Locate the cell with the specified text and output its [X, Y] center coordinate. 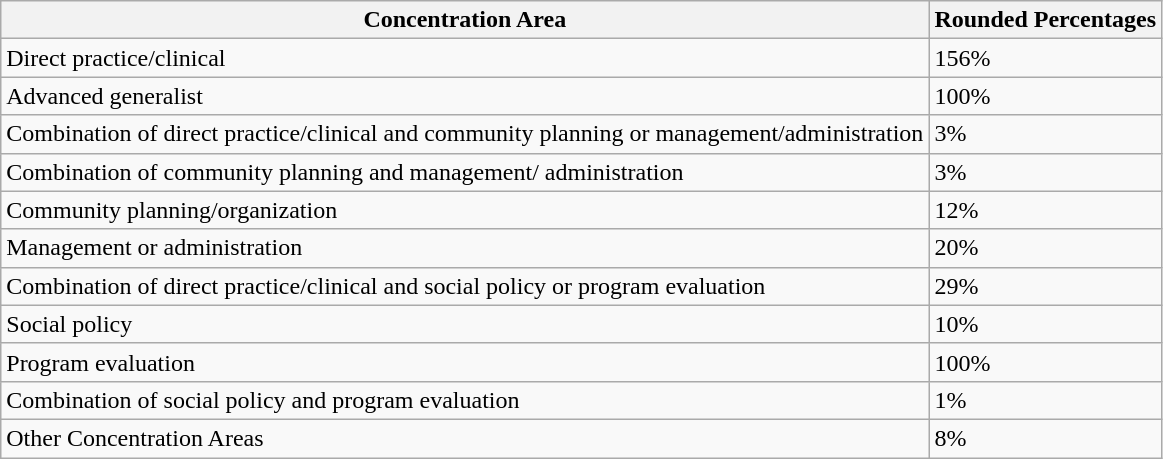
Concentration Area [465, 20]
Combination of community planning and management/ administration [465, 172]
Management or administration [465, 248]
12% [1046, 210]
Direct practice/clinical [465, 58]
Combination of direct practice/clinical and social policy or program evaluation [465, 286]
Program evaluation [465, 362]
29% [1046, 286]
Social policy [465, 324]
10% [1046, 324]
Combination of direct practice/clinical and community planning or management/administration [465, 134]
Advanced generalist [465, 96]
Rounded Percentages [1046, 20]
Other Concentration Areas [465, 438]
8% [1046, 438]
Combination of social policy and program evaluation [465, 400]
156% [1046, 58]
20% [1046, 248]
Community planning/organization [465, 210]
1% [1046, 400]
